Detect which cell encompasses the target text, then output its (X, Y) center coordinate. 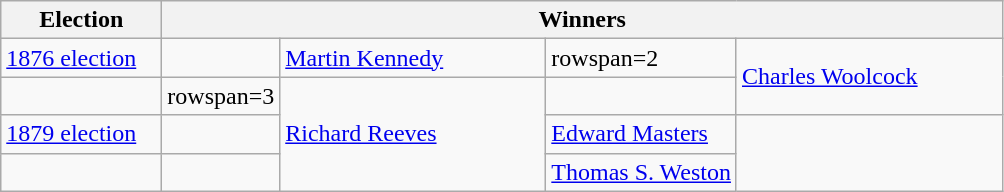
Thomas S. Weston (642, 172)
Winners (582, 20)
1876 election (82, 58)
Charles Woolcock (869, 77)
Election (82, 20)
rowspan=3 (221, 96)
Richard Reeves (413, 134)
Martin Kennedy (413, 58)
Edward Masters (642, 134)
rowspan=2 (642, 58)
1879 election (82, 134)
